Return (x, y) of the center of cell containing provided text 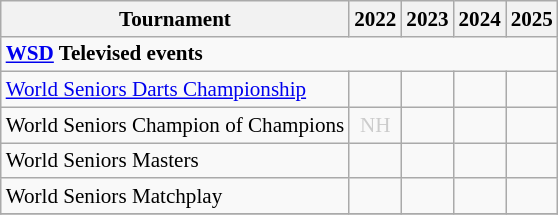
World Seniors Champion of Champions (175, 124)
2025 (532, 18)
WSD Televised events (280, 54)
2023 (427, 18)
2022 (375, 18)
World Seniors Matchplay (175, 196)
Tournament (175, 18)
World Seniors Darts Championship (175, 90)
2024 (480, 18)
World Seniors Masters (175, 160)
NH (375, 124)
